For the text-containing cell, return its midpoint in [X, Y] coordinate format. 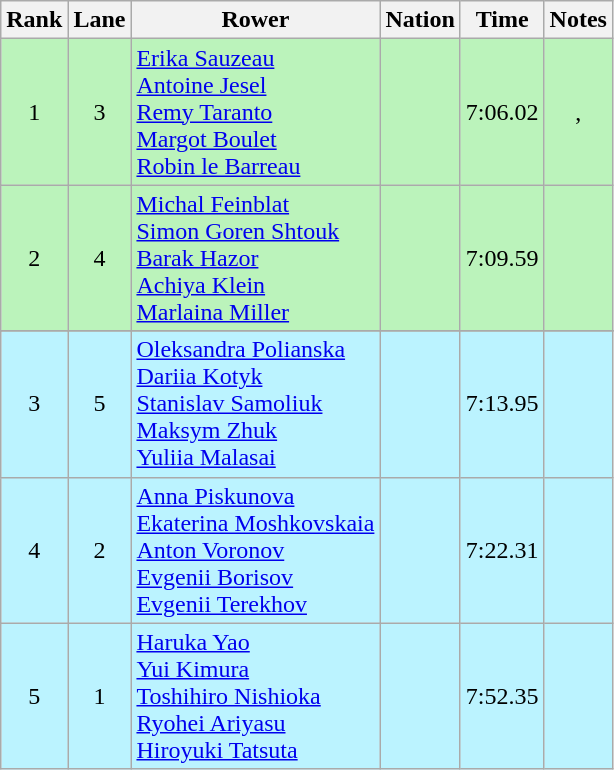
Lane [100, 20]
Anna PiskunovaEkaterina MoshkovskaiaAnton VoronovEvgenii BorisovEvgenii Terekhov [256, 550]
Haruka YaoYui KimuraToshihiro NishiokaRyohei AriyasuHiroyuki Tatsuta [256, 696]
Rank [34, 20]
Oleksandra PolianskaDariia KotykStanislav SamoliukMaksym ZhukYuliia Malasai [256, 404]
Notes [578, 20]
Time [502, 20]
7:52.35 [502, 696]
Rower [256, 20]
Nation [420, 20]
Michal FeinblatSimon Goren ShtoukBarak HazorAchiya KleinMarlaina Miller [256, 258]
7:13.95 [502, 404]
7:09.59 [502, 258]
7:06.02 [502, 112]
, [578, 112]
7:22.31 [502, 550]
Erika SauzeauAntoine JeselRemy TarantoMargot BouletRobin le Barreau [256, 112]
